Extract the (x, y) coordinate from the center of the cell holding the provided text.  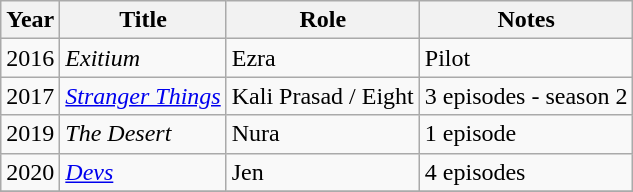
Role (322, 20)
2019 (30, 134)
Notes (526, 20)
2016 (30, 58)
2020 (30, 172)
Jen (322, 172)
2017 (30, 96)
Ezra (322, 58)
The Desert (143, 134)
1 episode (526, 134)
Devs (143, 172)
Pilot (526, 58)
Exitium (143, 58)
3 episodes - season 2 (526, 96)
Kali Prasad / Eight (322, 96)
Stranger Things (143, 96)
4 episodes (526, 172)
Nura (322, 134)
Title (143, 20)
Year (30, 20)
